Output the (X, Y) coordinate of the center of the cell containing the given text.  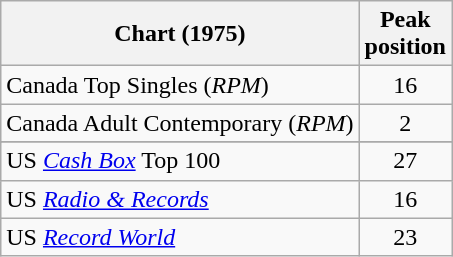
Canada Top Singles (RPM) (180, 85)
Peakposition (405, 34)
27 (405, 161)
Chart (1975) (180, 34)
2 (405, 123)
Canada Adult Contemporary (RPM) (180, 123)
US Record World (180, 237)
23 (405, 237)
US Cash Box Top 100 (180, 161)
US Radio & Records (180, 199)
